Detect which cell encompasses the target text, then output its [x, y] center coordinate. 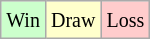
Draw [72, 20]
Loss [126, 20]
Win [24, 20]
